Provide the [X, Y] coordinate of the cell's center where the given text is located.  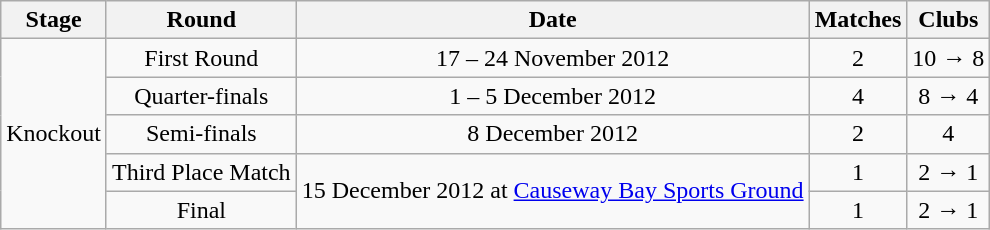
1 – 5 December 2012 [552, 96]
17 – 24 November 2012 [552, 58]
Date [552, 20]
Round [201, 20]
First Round [201, 58]
Knockout [54, 134]
8 → 4 [948, 96]
Clubs [948, 20]
15 December 2012 at Causeway Bay Sports Ground [552, 191]
8 December 2012 [552, 134]
Stage [54, 20]
Third Place Match [201, 172]
Quarter-finals [201, 96]
10 → 8 [948, 58]
Final [201, 210]
Matches [858, 20]
Semi-finals [201, 134]
